Output the [x, y] coordinate of the center of the cell containing the given text.  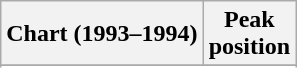
Peakposition [249, 34]
Chart (1993–1994) [102, 34]
